From the cell containing the given text, extract its center point as (x, y) coordinate. 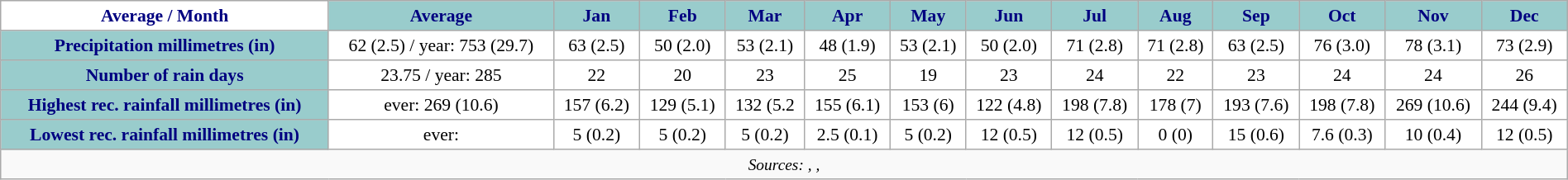
2.5 (0.1) (848, 135)
26 (1524, 75)
153 (6) (928, 105)
Apr (848, 16)
Highest rec. rainfall millimetres (in) (165, 105)
Average / Month (165, 16)
269 (10.6) (1433, 105)
Precipitation millimetres (in) (165, 45)
20 (682, 75)
122 (4.8) (1009, 105)
62 (2.5) / year: 753 (29.7) (441, 45)
129 (5.1) (682, 105)
15 (0.6) (1256, 135)
Oct (1342, 16)
Dec (1524, 16)
23.75 / year: 285 (441, 75)
244 (9.4) (1524, 105)
May (928, 16)
Lowest rec. rainfall millimetres (in) (165, 135)
19 (928, 75)
25 (848, 75)
10 (0.4) (1433, 135)
76 (3.0) (1342, 45)
ever: (441, 135)
73 (2.9) (1524, 45)
Jan (596, 16)
Jun (1009, 16)
Sources: , , (784, 163)
78 (3.1) (1433, 45)
Jul (1095, 16)
Number of rain days (165, 75)
Mar (765, 16)
0 (0) (1176, 135)
Nov (1433, 16)
Sep (1256, 16)
48 (1.9) (848, 45)
132 (5.2 (765, 105)
193 (7.6) (1256, 105)
7.6 (0.3) (1342, 135)
Aug (1176, 16)
ever: 269 (10.6) (441, 105)
155 (6.1) (848, 105)
157 (6.2) (596, 105)
Feb (682, 16)
178 (7) (1176, 105)
Average (441, 16)
